Detect which cell encompasses the target text, then output its (X, Y) center coordinate. 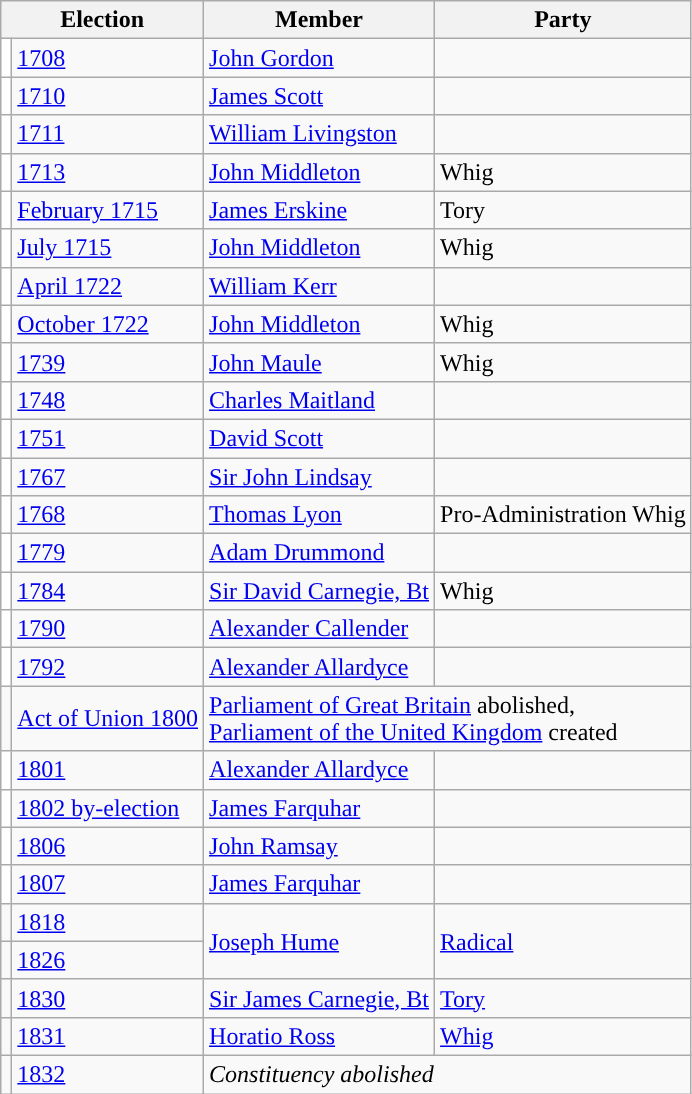
1711 (108, 134)
Sir John Lindsay (320, 477)
Act of Union 1800 (108, 718)
1790 (108, 629)
Thomas Lyon (320, 515)
Constituency abolished (448, 1074)
Radical (564, 941)
James Scott (320, 96)
John Maule (320, 362)
1713 (108, 172)
Alexander Callender (320, 629)
1710 (108, 96)
1830 (108, 998)
February 1715 (108, 210)
Member (320, 20)
William Livingston (320, 134)
Sir David Carnegie, Bt (320, 591)
Charles Maitland (320, 400)
David Scott (320, 438)
1801 (108, 770)
1818 (108, 922)
Election (102, 20)
1792 (108, 667)
1784 (108, 591)
1768 (108, 515)
James Erskine (320, 210)
1767 (108, 477)
1807 (108, 884)
1748 (108, 400)
1751 (108, 438)
1826 (108, 960)
1708 (108, 58)
1802 by-election (108, 808)
1739 (108, 362)
July 1715 (108, 248)
1779 (108, 553)
April 1722 (108, 286)
Party (564, 20)
John Ramsay (320, 846)
Parliament of Great Britain abolished,Parliament of the United Kingdom created (448, 718)
October 1722 (108, 324)
Joseph Hume (320, 941)
Sir James Carnegie, Bt (320, 998)
Pro-Administration Whig (564, 515)
John Gordon (320, 58)
1832 (108, 1074)
Adam Drummond (320, 553)
1831 (108, 1036)
1806 (108, 846)
Horatio Ross (320, 1036)
William Kerr (320, 286)
